Determine the (x, y) coordinate at the center of the cell enclosing the given text.  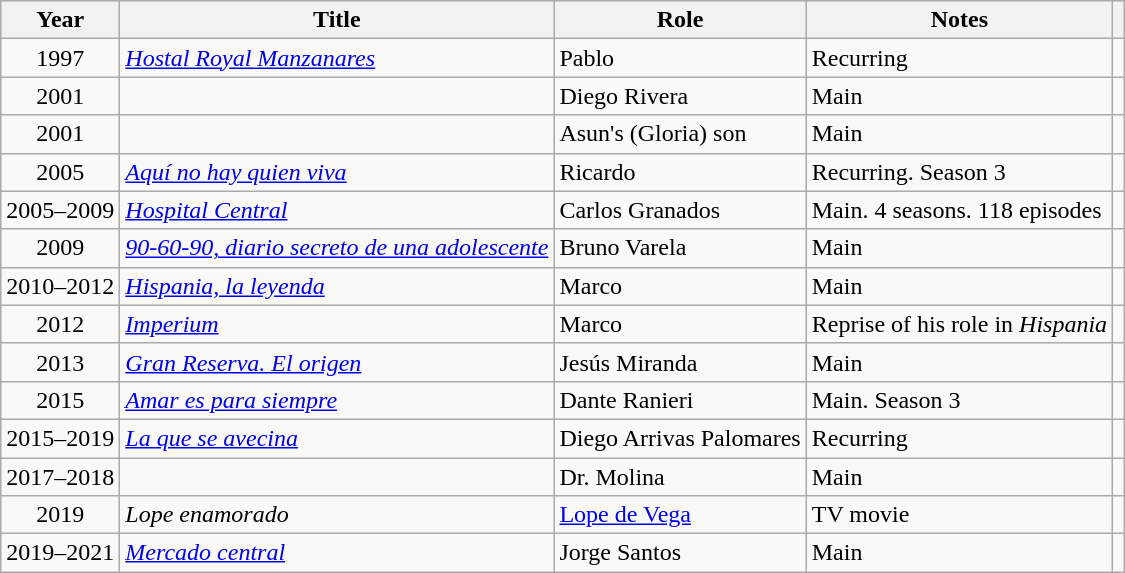
Bruno Varela (680, 248)
2009 (60, 248)
2019 (60, 515)
2012 (60, 324)
2005–2009 (60, 210)
2015–2019 (60, 438)
Reprise of his role in Hispania (959, 324)
Hospital Central (337, 210)
Mercado central (337, 553)
TV movie (959, 515)
Role (680, 20)
Jesús Miranda (680, 362)
Gran Reserva. El origen (337, 362)
Jorge Santos (680, 553)
90-60-90, diario secreto de una adolescente (337, 248)
Diego Rivera (680, 96)
1997 (60, 58)
2005 (60, 172)
2013 (60, 362)
Hostal Royal Manzanares (337, 58)
Notes (959, 20)
Pablo (680, 58)
Recurring. Season 3 (959, 172)
Aquí no hay quien viva (337, 172)
Title (337, 20)
Dr. Molina (680, 477)
La que se avecina (337, 438)
Dante Ranieri (680, 400)
Amar es para siempre (337, 400)
2010–2012 (60, 286)
Carlos Granados (680, 210)
Lope de Vega (680, 515)
Asun's (Gloria) son (680, 134)
2019–2021 (60, 553)
Ricardo (680, 172)
Year (60, 20)
Imperium (337, 324)
Lope enamorado (337, 515)
2017–2018 (60, 477)
Diego Arrivas Palomares (680, 438)
2015 (60, 400)
Main. 4 seasons. 118 episodes (959, 210)
Main. Season 3 (959, 400)
Hispania, la leyenda (337, 286)
